Pinpoint the cell where the given text exists, returning its (X, Y) midpoint coordinate. 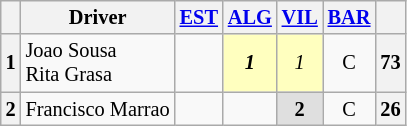
26 (390, 109)
BAR (350, 17)
ALG (250, 17)
VIL (300, 17)
Driver (98, 17)
Francisco Marrao (98, 109)
Joao Sousa Rita Grasa (98, 63)
73 (390, 63)
EST (199, 17)
